Locate the cell with the specified text and output its (X, Y) center coordinate. 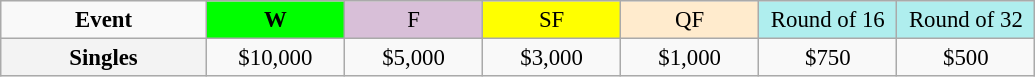
W (275, 20)
QF (690, 20)
SF (552, 20)
Round of 32 (966, 20)
$3,000 (552, 58)
Event (104, 20)
Round of 16 (828, 20)
$5,000 (413, 58)
Singles (104, 58)
$1,000 (690, 58)
$500 (966, 58)
$750 (828, 58)
$10,000 (275, 58)
F (413, 20)
